Return the [x, y] coordinate for the center point of the cell that contains the specified text.  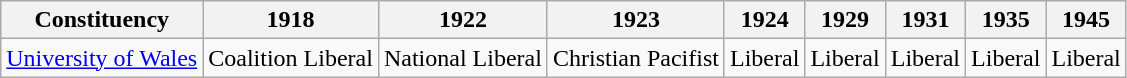
1918 [291, 20]
Christian Pacifist [636, 58]
1945 [1086, 20]
National Liberal [462, 58]
1929 [845, 20]
1923 [636, 20]
Coalition Liberal [291, 58]
1922 [462, 20]
University of Wales [102, 58]
Constituency [102, 20]
1935 [1006, 20]
1931 [925, 20]
1924 [764, 20]
